Locate the cell with the specified text and output its [x, y] center coordinate. 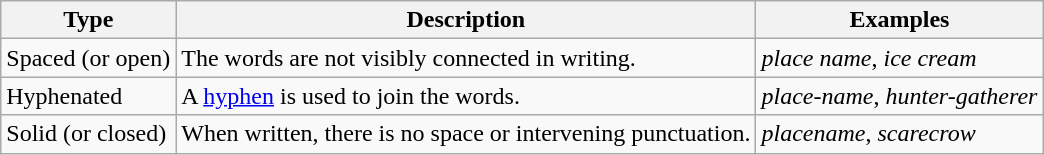
When written, there is no space or intervening punctuation. [466, 134]
Type [88, 20]
Spaced (or open) [88, 58]
Examples [900, 20]
Solid (or closed) [88, 134]
Hyphenated [88, 96]
place-name, hunter-gatherer [900, 96]
A hyphen is used to join the words. [466, 96]
Description [466, 20]
The words are not visibly connected in writing. [466, 58]
placename, scarecrow [900, 134]
place name, ice cream [900, 58]
